Find where the given text appears and provide that cell's center as [X, Y] coordinate. 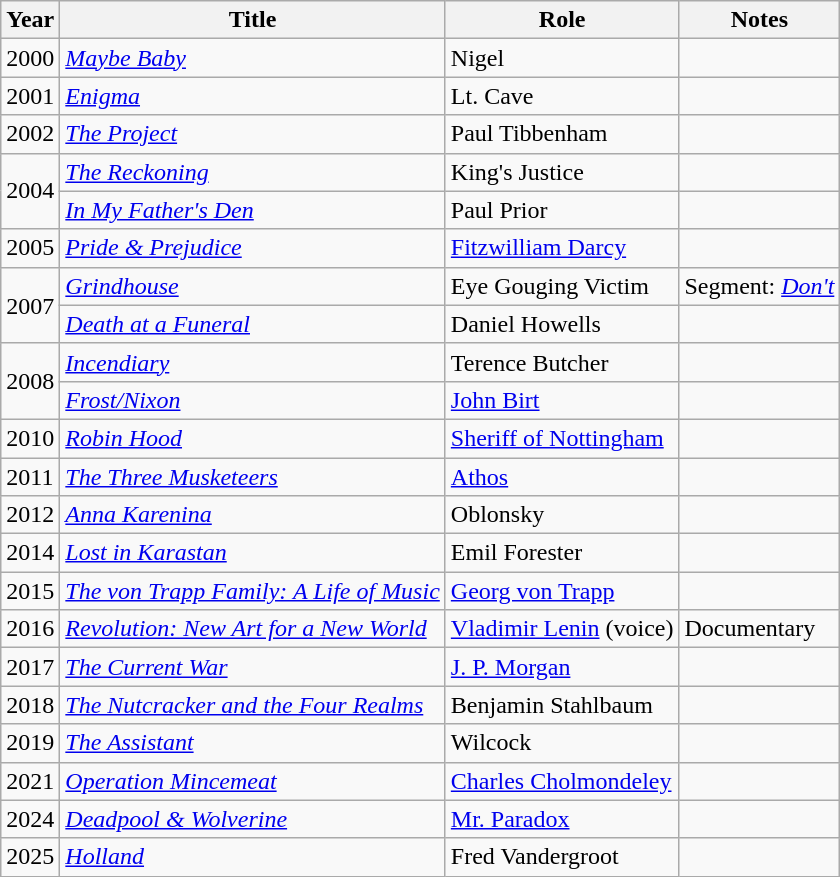
Frost/Nixon [253, 400]
Revolution: New Art for a New World [253, 629]
Georg von Trapp [562, 591]
Paul Tibbenham [562, 134]
Incendiary [253, 362]
Sheriff of Nottingham [562, 438]
The Nutcracker and the Four Realms [253, 705]
Deadpool & Wolverine [253, 819]
Fitzwilliam Darcy [562, 248]
2004 [30, 191]
Eye Gouging Victim [562, 286]
Wilcock [562, 743]
The Three Musketeers [253, 477]
2021 [30, 781]
2000 [30, 58]
Documentary [760, 629]
Vladimir Lenin (voice) [562, 629]
Nigel [562, 58]
Lt. Cave [562, 96]
Operation Mincemeat [253, 781]
2017 [30, 667]
Segment: Don't [760, 286]
2008 [30, 381]
Death at a Funeral [253, 324]
The Reckoning [253, 172]
In My Father's Den [253, 210]
Title [253, 20]
The Project [253, 134]
2025 [30, 857]
2015 [30, 591]
Robin Hood [253, 438]
Lost in Karastan [253, 553]
2014 [30, 553]
The Current War [253, 667]
2002 [30, 134]
Grindhouse [253, 286]
Pride & Prejudice [253, 248]
Emil Forester [562, 553]
Holland [253, 857]
2011 [30, 477]
2019 [30, 743]
Benjamin Stahlbaum [562, 705]
2005 [30, 248]
Paul Prior [562, 210]
2024 [30, 819]
Maybe Baby [253, 58]
Fred Vandergroot [562, 857]
J. P. Morgan [562, 667]
Charles Cholmondeley [562, 781]
John Birt [562, 400]
2012 [30, 515]
King's Justice [562, 172]
Mr. Paradox [562, 819]
Daniel Howells [562, 324]
2016 [30, 629]
2001 [30, 96]
Athos [562, 477]
2007 [30, 305]
Terence Butcher [562, 362]
Role [562, 20]
2018 [30, 705]
The Assistant [253, 743]
Enigma [253, 96]
Anna Karenina [253, 515]
2010 [30, 438]
Notes [760, 20]
Oblonsky [562, 515]
Year [30, 20]
The von Trapp Family: A Life of Music [253, 591]
